For the text-containing cell, return its midpoint in [x, y] coordinate format. 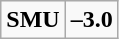
–3.0 [92, 19]
SMU [33, 19]
